Capture the cell that displays the provided text and extract its (x, y) central coordinate. 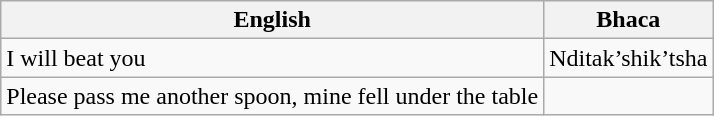
Bhaca (628, 20)
Nditak’shik’tsha (628, 58)
English (272, 20)
Please pass me another spoon, mine fell under the table (272, 96)
I will beat you (272, 58)
